Find where the given text appears and provide that cell's center as (x, y) coordinate. 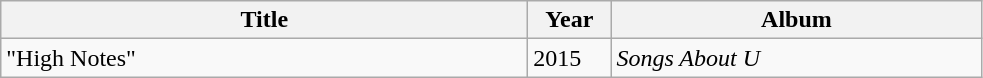
Album (796, 20)
"High Notes" (264, 58)
Title (264, 20)
Year (570, 20)
Songs About U (796, 58)
2015 (570, 58)
